Locate the cell with the specified text and output its (x, y) center coordinate. 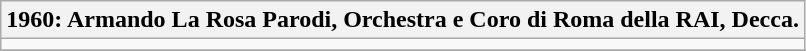
1960: Armando La Rosa Parodi, Orchestra e Coro di Roma della RAI, Decca. (403, 20)
